Find where the given text appears and provide that cell's center as (x, y) coordinate. 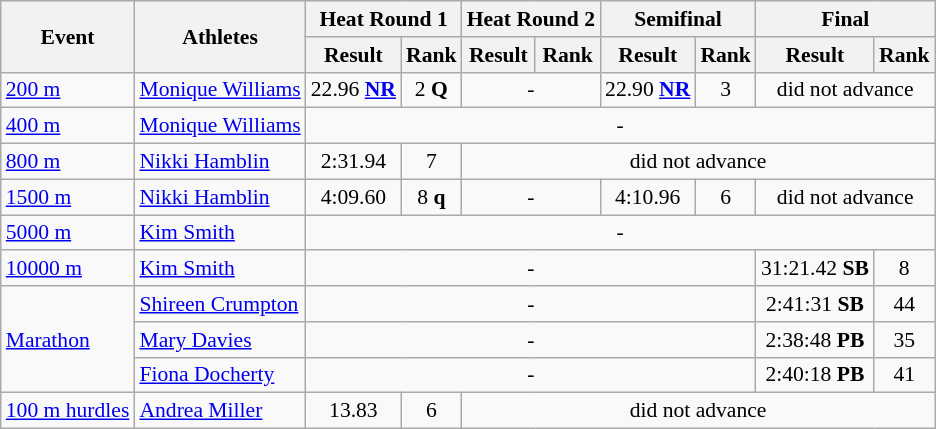
2:38:48 PB (815, 340)
Athletes (220, 36)
Semifinal (678, 19)
2:40:18 PB (815, 375)
8 q (432, 197)
2:41:31 SB (815, 304)
800 m (68, 162)
2 Q (432, 90)
44 (904, 304)
400 m (68, 126)
2:31.94 (354, 162)
3 (726, 90)
13.83 (354, 411)
31:21.42 SB (815, 269)
22.96 NR (354, 90)
7 (432, 162)
10000 m (68, 269)
Marathon (68, 340)
4:09.60 (354, 197)
35 (904, 340)
Fiona Docherty (220, 375)
100 m hurdles (68, 411)
4:10.96 (648, 197)
Heat Round 2 (531, 19)
Andrea Miller (220, 411)
Event (68, 36)
Heat Round 1 (384, 19)
22.90 NR (648, 90)
41 (904, 375)
Shireen Crumpton (220, 304)
5000 m (68, 233)
Mary Davies (220, 340)
8 (904, 269)
Final (846, 19)
1500 m (68, 197)
200 m (68, 90)
